For the text-containing cell, return its midpoint in [x, y] coordinate format. 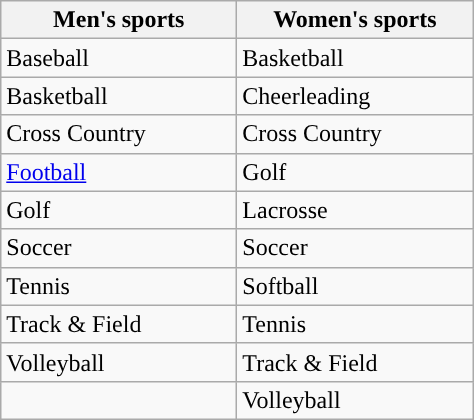
Softball [355, 286]
Lacrosse [355, 210]
Baseball [119, 58]
Football [119, 172]
Men's sports [119, 20]
Cheerleading [355, 96]
Women's sports [355, 20]
